From the cell containing the given text, extract its center point as (X, Y) coordinate. 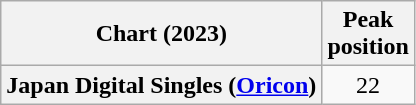
Japan Digital Singles (Oricon) (162, 85)
22 (368, 85)
Peakposition (368, 34)
Chart (2023) (162, 34)
